Extract the [X, Y] coordinate from the center of the cell holding the provided text.  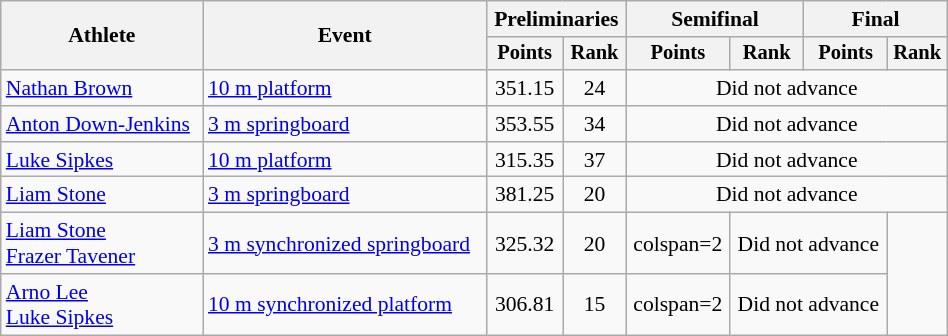
353.55 [524, 124]
Preliminaries [556, 19]
15 [594, 304]
315.35 [524, 160]
Liam Stone [102, 195]
381.25 [524, 195]
Arno Lee Luke Sipkes [102, 304]
306.81 [524, 304]
34 [594, 124]
Event [344, 36]
Final [876, 19]
Semifinal [715, 19]
325.32 [524, 244]
Athlete [102, 36]
37 [594, 160]
3 m synchronized springboard [344, 244]
Liam Stone Frazer Tavener [102, 244]
Luke Sipkes [102, 160]
24 [594, 88]
Nathan Brown [102, 88]
10 m synchronized platform [344, 304]
Anton Down-Jenkins [102, 124]
351.15 [524, 88]
